Return [X, Y] of the center of cell containing provided text 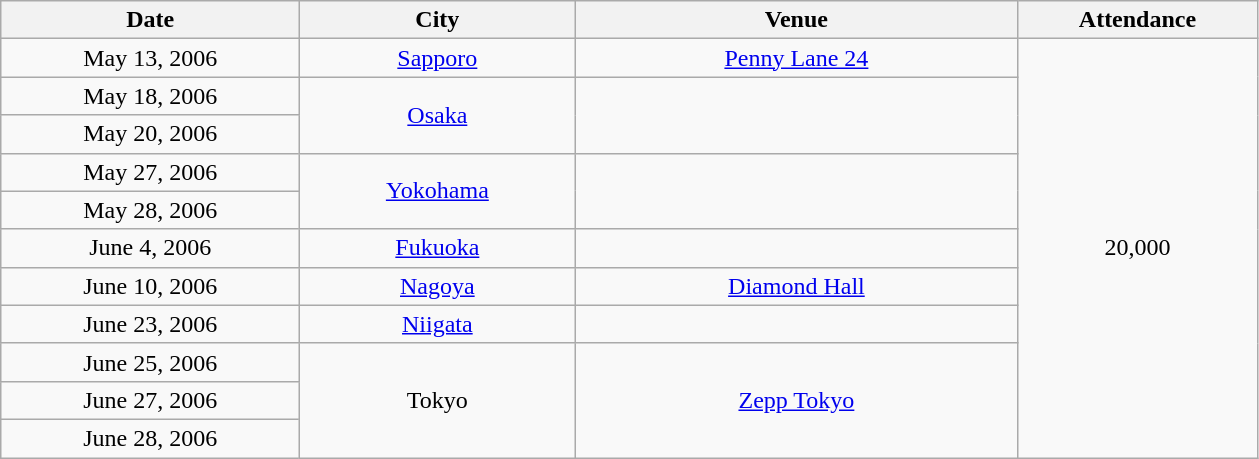
Sapporo [438, 58]
May 13, 2006 [150, 58]
City [438, 20]
Attendance [1138, 20]
Zepp Tokyo [796, 400]
Fukuoka [438, 248]
June 27, 2006 [150, 400]
June 10, 2006 [150, 286]
May 28, 2006 [150, 210]
Venue [796, 20]
June 28, 2006 [150, 438]
Penny Lane 24 [796, 58]
June 4, 2006 [150, 248]
Tokyo [438, 400]
May 18, 2006 [150, 96]
Diamond Hall [796, 286]
Niigata [438, 324]
June 23, 2006 [150, 324]
Osaka [438, 115]
May 20, 2006 [150, 134]
Nagoya [438, 286]
June 25, 2006 [150, 362]
20,000 [1138, 248]
Date [150, 20]
May 27, 2006 [150, 172]
Yokohama [438, 191]
